Capture the cell that displays the provided text and extract its (X, Y) central coordinate. 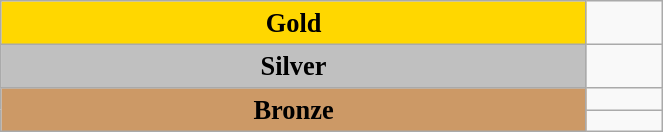
Gold (294, 22)
Bronze (294, 109)
Silver (294, 66)
